Return [x, y] of the center of cell containing provided text 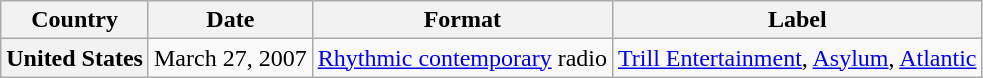
Country [75, 20]
Rhythmic contemporary radio [462, 58]
Date [230, 20]
Format [462, 20]
United States [75, 58]
March 27, 2007 [230, 58]
Label [798, 20]
Trill Entertainment, Asylum, Atlantic [798, 58]
